Return (x, y) of the center of cell containing provided text 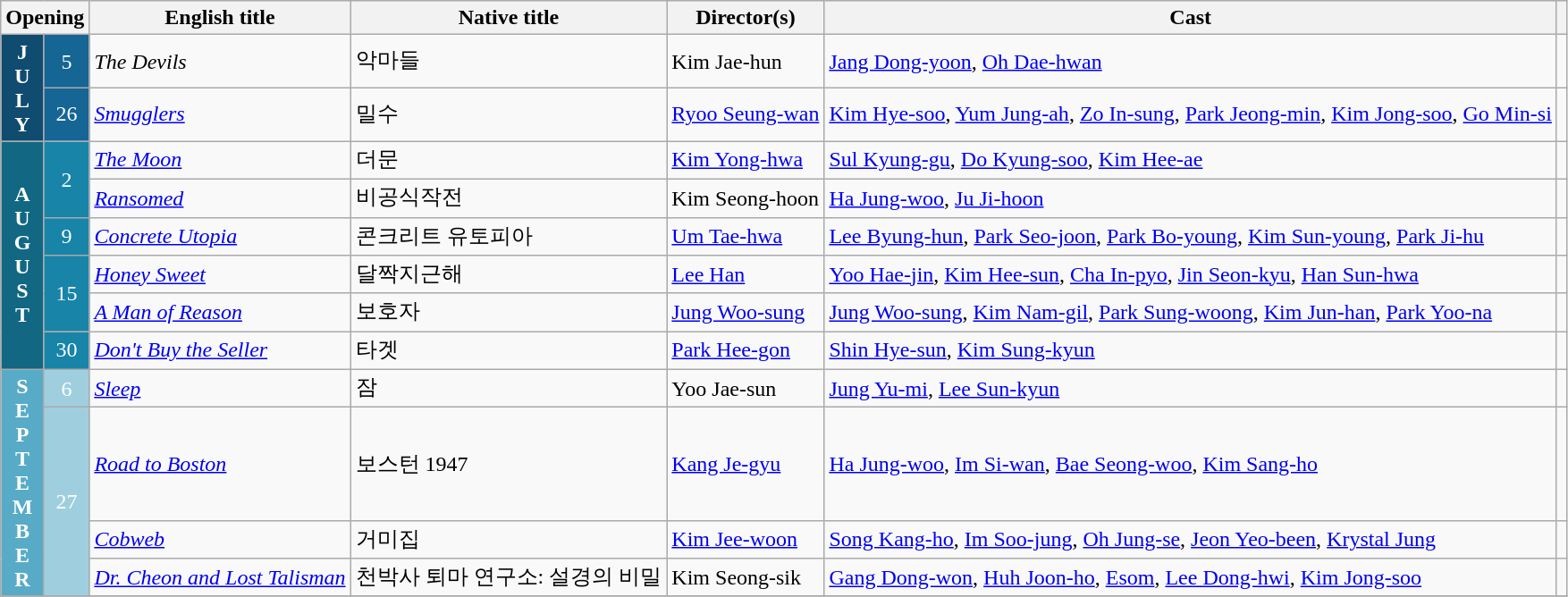
30 (66, 350)
Kim Seong-sik (746, 577)
Ransomed (220, 198)
잠 (509, 388)
Jung Woo-sung, Kim Nam-gil, Park Sung-woong, Kim Jun-han, Park Yoo-na (1191, 313)
Song Kang-ho, Im Soo-jung, Oh Jung-se, Jeon Yeo-been, Krystal Jung (1191, 540)
Ha Jung-woo, Im Si-wan, Bae Seong-woo, Kim Sang-ho (1191, 464)
Kim Seong-hoon (746, 198)
Cobweb (220, 540)
Native title (509, 18)
콘크리트 유토피아 (509, 236)
JULY (23, 88)
Smugglers (220, 114)
Lee Han (746, 275)
Sleep (220, 388)
Lee Byung-hun, Park Seo-joon, Park Bo-young, Kim Sun-young, Park Ji-hu (1191, 236)
Kang Je-gyu (746, 464)
천박사 퇴마 연구소: 설경의 비밀 (509, 577)
Kim Jae-hun (746, 62)
Honey Sweet (220, 275)
5 (66, 62)
English title (220, 18)
Ha Jung-woo, Ju Ji-hoon (1191, 198)
Ryoo Seung-wan (746, 114)
Jung Woo-sung (746, 313)
The Moon (220, 161)
악마들 (509, 62)
A Man of Reason (220, 313)
Jung Yu-mi, Lee Sun-kyun (1191, 388)
타겟 (509, 350)
Concrete Utopia (220, 236)
Gang Dong-won, Huh Joon-ho, Esom, Lee Dong-hwi, Kim Jong-soo (1191, 577)
Park Hee-gon (746, 350)
거미집 (509, 540)
Don't Buy the Seller (220, 350)
6 (66, 388)
Kim Yong-hwa (746, 161)
The Devils (220, 62)
Yoo Jae-sun (746, 388)
Dr. Cheon and Lost Talisman (220, 577)
보스턴 1947 (509, 464)
비공식작전 (509, 198)
9 (66, 236)
Jang Dong-yoon, Oh Dae-hwan (1191, 62)
2 (66, 179)
Kim Jee-woon (746, 540)
Sul Kyung-gu, Do Kyung-soo, Kim Hee-ae (1191, 161)
15 (66, 293)
더문 (509, 161)
보호자 (509, 313)
Director(s) (746, 18)
SEPTEMBER (23, 483)
26 (66, 114)
Cast (1191, 18)
Kim Hye-soo, Yum Jung-ah, Zo In-sung, Park Jeong-min, Kim Jong-soo, Go Min-si (1191, 114)
AUGUST (23, 256)
Yoo Hae-jin, Kim Hee-sun, Cha In-pyo, Jin Seon-kyu, Han Sun-hwa (1191, 275)
Um Tae-hwa (746, 236)
밀수 (509, 114)
Shin Hye-sun, Kim Sung-kyun (1191, 350)
Opening (45, 18)
Road to Boston (220, 464)
27 (66, 502)
달짝지근해 (509, 275)
